Locate the cell with the specified text and output its [x, y] center coordinate. 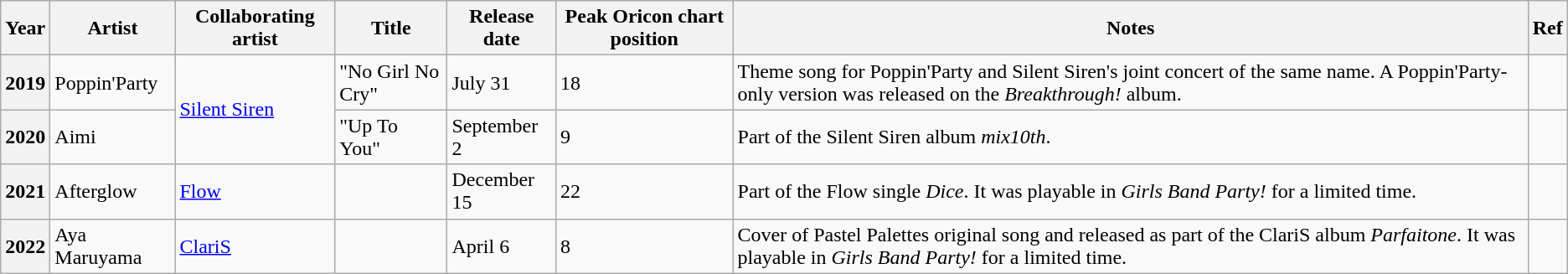
2020 [25, 137]
Aimi [112, 137]
Part of the Flow single Dice. It was playable in Girls Band Party! for a limited time. [1131, 191]
8 [644, 246]
Part of the Silent Siren album mix10th. [1131, 137]
2019 [25, 82]
December 15 [502, 191]
Poppin'Party [112, 82]
22 [644, 191]
Title [391, 28]
Notes [1131, 28]
July 31 [502, 82]
ClariS [255, 246]
Year [25, 28]
September 2 [502, 137]
Afterglow [112, 191]
18 [644, 82]
9 [644, 137]
Cover of Pastel Palettes original song and released as part of the ClariS album Parfaitone. It was playable in Girls Band Party! for a limited time. [1131, 246]
2021 [25, 191]
2022 [25, 246]
Release date [502, 28]
Silent Siren [255, 110]
Ref [1548, 28]
Collaborating artist [255, 28]
Artist [112, 28]
Flow [255, 191]
April 6 [502, 246]
Theme song for Poppin'Party and Silent Siren's joint concert of the same name. A Poppin'Party-only version was released on the Breakthrough! album. [1131, 82]
"Up To You" [391, 137]
Peak Oricon chart position [644, 28]
Aya Maruyama [112, 246]
"No Girl No Cry" [391, 82]
